Provide the (X, Y) coordinate of the cell's center where the given text is located.  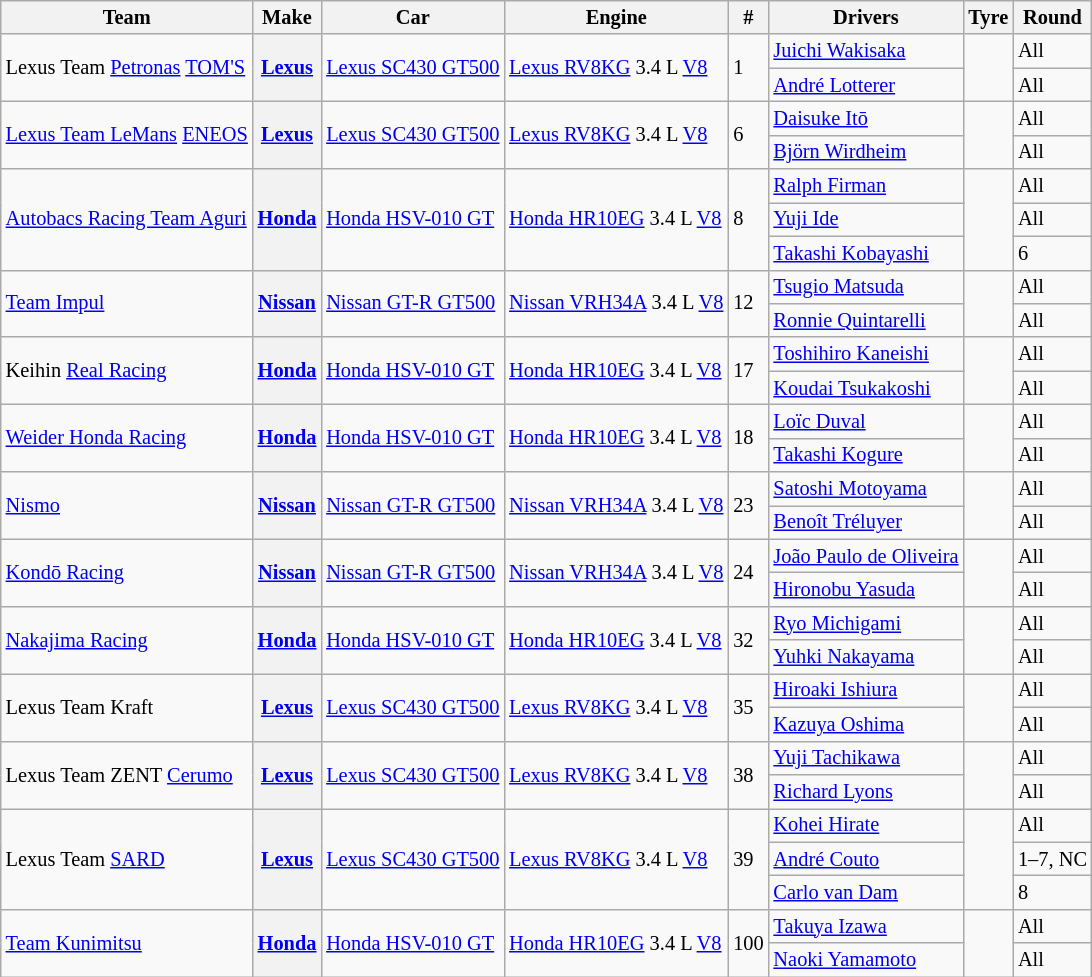
Ralph Firman (866, 186)
12 (748, 304)
Loïc Duval (866, 421)
Lexus Team LeMans ENEOS (127, 134)
1 (748, 68)
32 (748, 640)
Team Kunimitsu (127, 942)
Juichi Wakisaka (866, 51)
Lexus Team Kraft (127, 706)
Toshihiro Kaneishi (866, 354)
Kazuya Oshima (866, 724)
Naoki Yamamoto (866, 960)
Björn Wirdheim (866, 152)
João Paulo de Oliveira (866, 556)
Benoît Tréluyer (866, 522)
1–7, NC (1052, 859)
Team (127, 17)
38 (748, 774)
Yuhki Nakayama (866, 657)
André Couto (866, 859)
Nakajima Racing (127, 640)
100 (748, 942)
Ryo Michigami (866, 623)
18 (748, 438)
Tyre (988, 17)
Autobacs Racing Team Aguri (127, 220)
Lexus Team Petronas TOM'S (127, 68)
Weider Honda Racing (127, 438)
35 (748, 706)
Yuji Tachikawa (866, 758)
Engine (616, 17)
Daisuke Itō (866, 118)
23 (748, 506)
Carlo van Dam (866, 892)
Koudai Tsukakoshi (866, 388)
Kondō Racing (127, 572)
Lexus Team SARD (127, 858)
André Lotterer (866, 85)
Make (288, 17)
Kohei Hirate (866, 825)
Takashi Kobayashi (866, 253)
Tsugio Matsuda (866, 287)
Keihin Real Racing (127, 370)
Round (1052, 17)
Yuji Ide (866, 219)
Richard Lyons (866, 791)
39 (748, 858)
Ronnie Quintarelli (866, 320)
Takashi Kogure (866, 455)
17 (748, 370)
Team Impul (127, 304)
Hironobu Yasuda (866, 589)
Nismo (127, 506)
Hiroaki Ishiura (866, 690)
# (748, 17)
Takuya Izawa (866, 926)
Drivers (866, 17)
Car (412, 17)
Lexus Team ZENT Cerumo (127, 774)
Satoshi Motoyama (866, 489)
24 (748, 572)
